Detect which cell encompasses the target text, then output its [x, y] center coordinate. 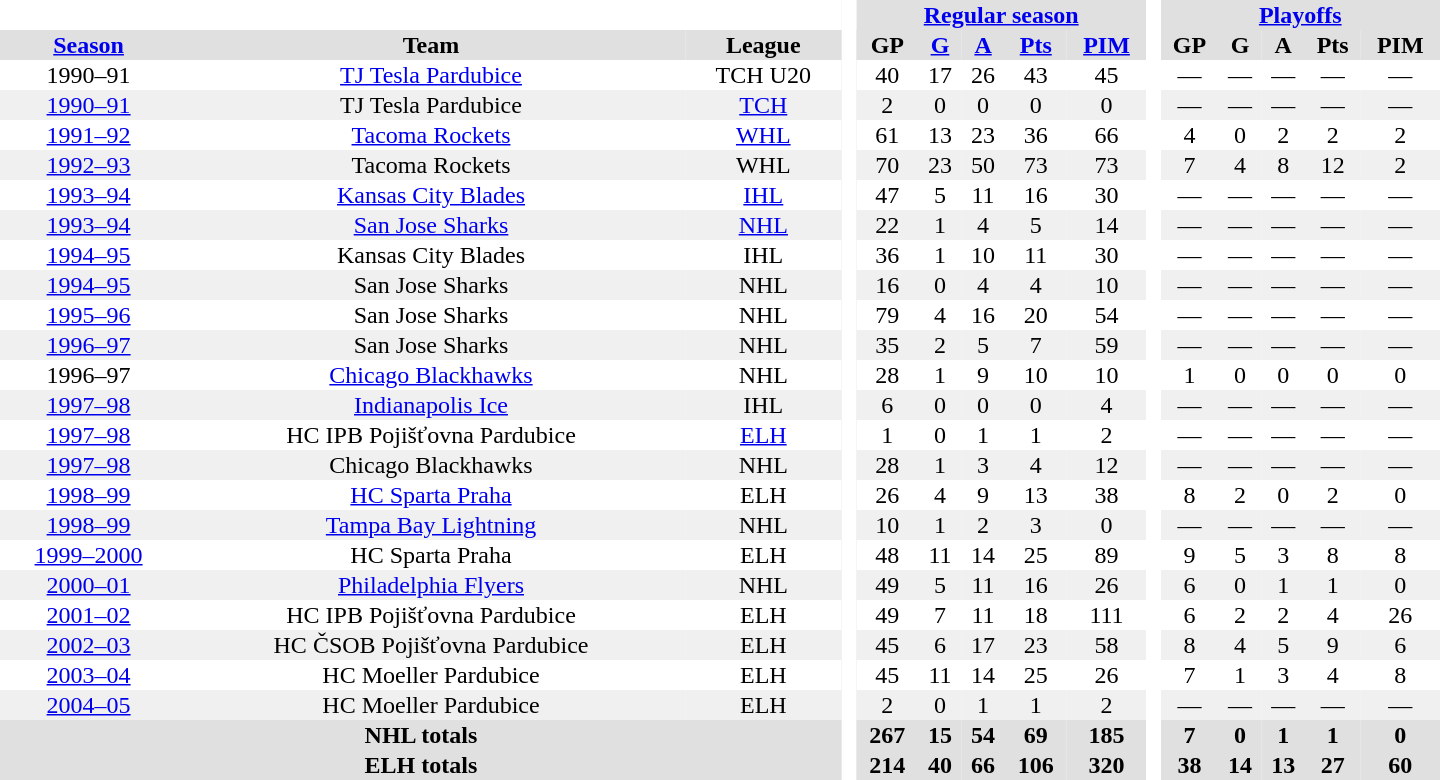
Season [88, 45]
214 [887, 765]
58 [1106, 645]
89 [1106, 555]
27 [1333, 765]
Team [431, 45]
2000–01 [88, 585]
Tampa Bay Lightning [431, 525]
1992–93 [88, 165]
2002–03 [88, 645]
61 [887, 135]
20 [1036, 315]
NHL totals [421, 735]
ELH totals [421, 765]
22 [887, 225]
2003–04 [88, 675]
TCH U20 [764, 75]
League [764, 45]
185 [1106, 735]
Playoffs [1300, 15]
35 [887, 345]
HC ČSOB Pojišťovna Pardubice [431, 645]
2004–05 [88, 705]
Regular season [1001, 15]
48 [887, 555]
15 [940, 735]
320 [1106, 765]
106 [1036, 765]
1999–2000 [88, 555]
267 [887, 735]
70 [887, 165]
79 [887, 315]
111 [1106, 615]
59 [1106, 345]
60 [1400, 765]
47 [887, 195]
Philadelphia Flyers [431, 585]
43 [1036, 75]
1995–96 [88, 315]
2001–02 [88, 615]
50 [984, 165]
1991–92 [88, 135]
69 [1036, 735]
18 [1036, 615]
Indianapolis Ice [431, 405]
TCH [764, 105]
